Output the [X, Y] coordinate of the center of the cell containing the given text.  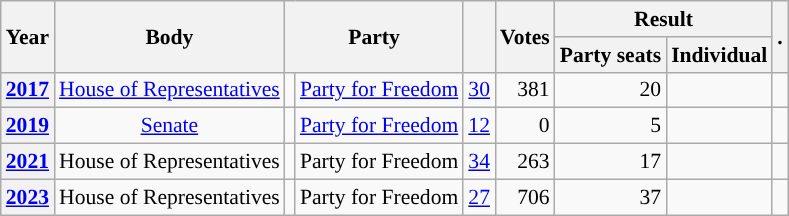
34 [479, 162]
17 [610, 162]
381 [525, 90]
Senate [170, 126]
37 [610, 197]
2021 [28, 162]
5 [610, 126]
27 [479, 197]
12 [479, 126]
Result [664, 19]
30 [479, 90]
. [780, 36]
Year [28, 36]
0 [525, 126]
Body [170, 36]
Votes [525, 36]
Party seats [610, 55]
2017 [28, 90]
706 [525, 197]
2019 [28, 126]
263 [525, 162]
2023 [28, 197]
20 [610, 90]
Individual [719, 55]
Party [374, 36]
